From the cell containing the given text, extract its center point as (x, y) coordinate. 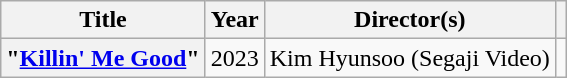
Kim Hyunsoo (Segaji Video) (410, 58)
2023 (234, 58)
Title (103, 20)
Director(s) (410, 20)
Year (234, 20)
"Killin' Me Good" (103, 58)
